Provide the (x, y) coordinate of the cell's center where the given text is located.  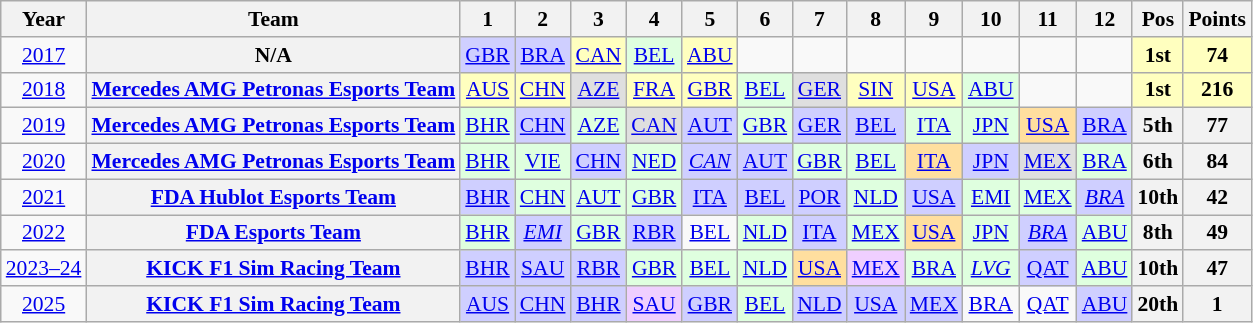
6th (1158, 162)
2017 (44, 55)
10 (991, 19)
NED (654, 162)
N/A (273, 55)
5 (710, 19)
2022 (44, 233)
11 (1048, 19)
Points (1217, 19)
20th (1158, 304)
2019 (44, 126)
216 (1217, 90)
8th (1158, 233)
6 (766, 19)
49 (1217, 233)
42 (1217, 197)
8 (876, 19)
47 (1217, 269)
4 (654, 19)
2025 (44, 304)
FDA Esports Team (273, 233)
2023–24 (44, 269)
9 (934, 19)
77 (1217, 126)
3 (599, 19)
7 (820, 19)
2021 (44, 197)
Pos (1158, 19)
FRA (654, 90)
12 (1105, 19)
SIN (876, 90)
84 (1217, 162)
74 (1217, 55)
2020 (44, 162)
LVG (991, 269)
5th (1158, 126)
2018 (44, 90)
VIE (543, 162)
2 (543, 19)
POR (820, 197)
Year (44, 19)
Team (273, 19)
FDA Hublot Esports Team (273, 197)
